Locate the cell with the specified text and output its [x, y] center coordinate. 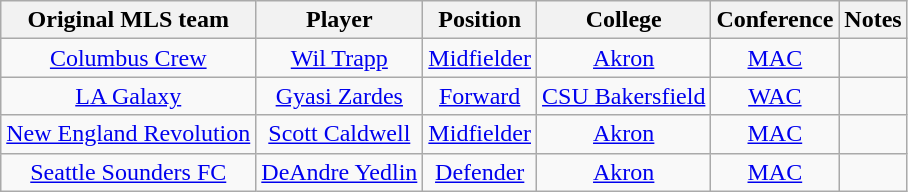
Columbus Crew [128, 58]
Seattle Sounders FC [128, 172]
New England Revolution [128, 134]
Position [480, 20]
CSU Bakersfield [624, 96]
WAC [775, 96]
Wil Trapp [340, 58]
Forward [480, 96]
Conference [775, 20]
DeAndre Yedlin [340, 172]
Notes [873, 20]
Player [340, 20]
Gyasi Zardes [340, 96]
Defender [480, 172]
LA Galaxy [128, 96]
College [624, 20]
Scott Caldwell [340, 134]
Original MLS team [128, 20]
